Return [X, Y] of the center of cell containing provided text 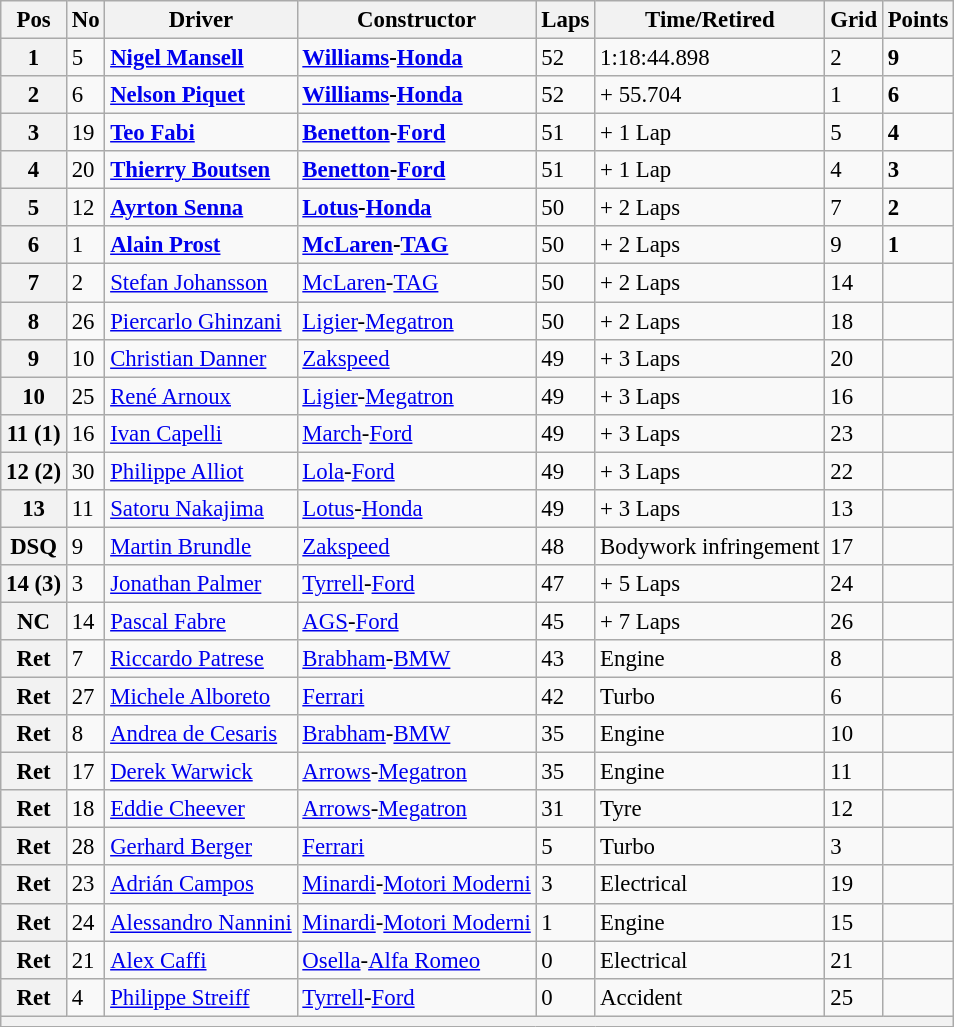
Bodywork infringement [710, 546]
Ivan Capelli [201, 433]
Alain Prost [201, 245]
+ 5 Laps [710, 584]
Osella-Alfa Romeo [416, 960]
Teo Fabi [201, 133]
45 [566, 621]
Christian Danner [201, 358]
Satoru Nakajima [201, 509]
42 [566, 697]
11 (1) [34, 433]
Martin Brundle [201, 546]
Points [918, 20]
René Arnoux [201, 396]
AGS-Ford [416, 621]
Nelson Piquet [201, 95]
Accident [710, 997]
Ayrton Senna [201, 208]
Andrea de Cesaris [201, 734]
+ 55.704 [710, 95]
DSQ [34, 546]
48 [566, 546]
Constructor [416, 20]
Pos [34, 20]
Piercarlo Ghinzani [201, 321]
Nigel Mansell [201, 58]
NC [34, 621]
14 (3) [34, 584]
28 [85, 847]
Michele Alboreto [201, 697]
Adrián Campos [201, 885]
+ 7 Laps [710, 621]
Tyre [710, 809]
Jonathan Palmer [201, 584]
March-Ford [416, 433]
Driver [201, 20]
Gerhard Berger [201, 847]
Stefan Johansson [201, 283]
Eddie Cheever [201, 809]
31 [566, 809]
Pascal Fabre [201, 621]
Thierry Boutsen [201, 170]
Philippe Alliot [201, 471]
15 [854, 922]
Alex Caffi [201, 960]
Lola-Ford [416, 471]
Riccardo Patrese [201, 659]
Laps [566, 20]
43 [566, 659]
Grid [854, 20]
12 (2) [34, 471]
1:18:44.898 [710, 58]
Alessandro Nannini [201, 922]
30 [85, 471]
Philippe Streiff [201, 997]
Time/Retired [710, 20]
47 [566, 584]
22 [854, 471]
No [85, 20]
Derek Warwick [201, 772]
27 [85, 697]
